For the text-containing cell, return its midpoint in [x, y] coordinate format. 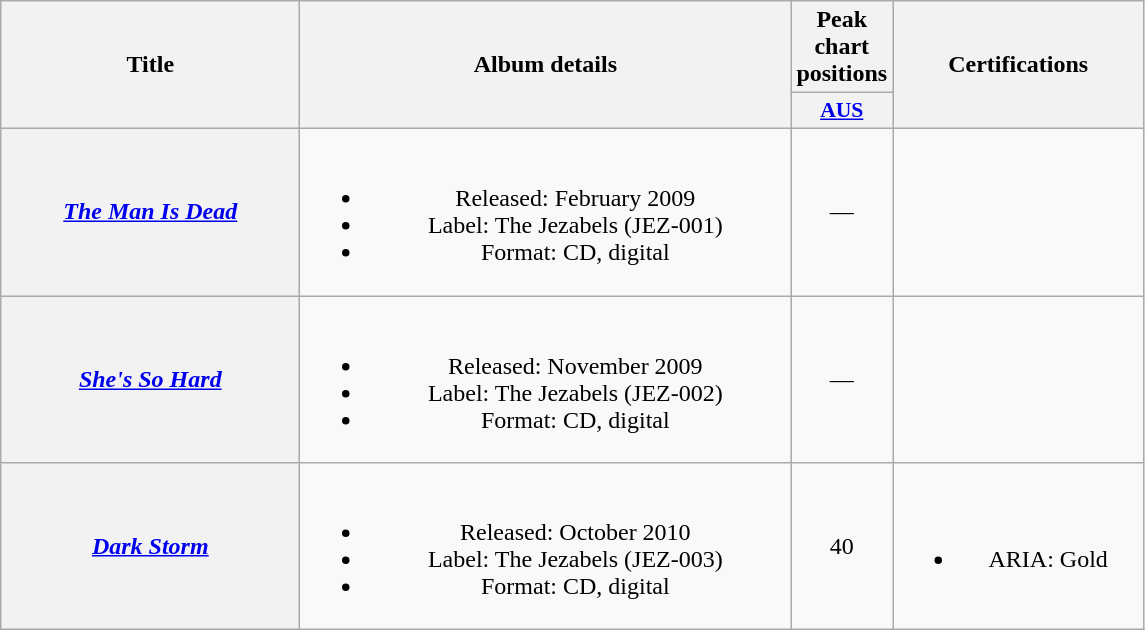
Album details [546, 65]
40 [842, 546]
Released: October 2010Label: The Jezabels (JEZ-003)Format: CD, digital [546, 546]
AUS [842, 111]
Released: November 2009Label: The Jezabels (JEZ-002)Format: CD, digital [546, 380]
Released: February 2009Label: The Jezabels (JEZ-001)Format: CD, digital [546, 212]
Title [150, 65]
She's So Hard [150, 380]
Peak chart positions [842, 47]
ARIA: Gold [1018, 546]
Dark Storm [150, 546]
Certifications [1018, 65]
The Man Is Dead [150, 212]
